Extract the [x, y] coordinate from the center of the cell holding the provided text.  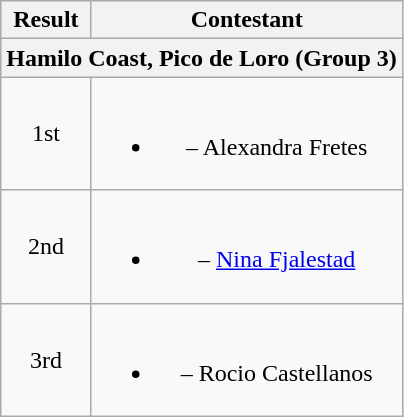
3rd [46, 360]
Result [46, 20]
– Alexandra Fretes [246, 134]
Contestant [246, 20]
– Nina Fjalestad [246, 246]
Hamilo Coast, Pico de Loro (Group 3) [202, 58]
2nd [46, 246]
1st [46, 134]
– Rocio Castellanos [246, 360]
